Extract the (X, Y) coordinate from the center of the cell holding the provided text.  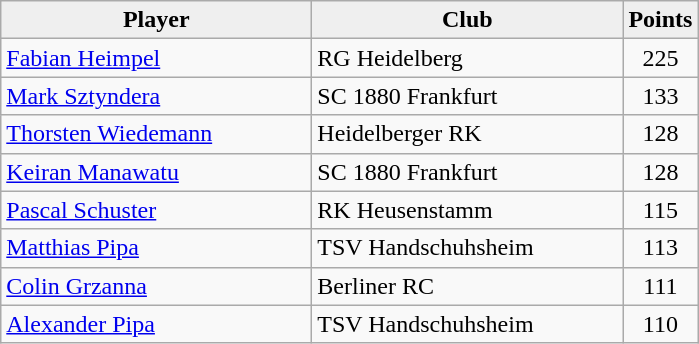
Fabian Heimpel (156, 58)
225 (660, 58)
Thorsten Wiedemann (156, 134)
Alexander Pipa (156, 324)
Matthias Pipa (156, 248)
RK Heusenstamm (468, 210)
110 (660, 324)
Mark Sztyndera (156, 96)
RG Heidelberg (468, 58)
111 (660, 286)
Player (156, 20)
Points (660, 20)
113 (660, 248)
Colin Grzanna (156, 286)
Heidelberger RK (468, 134)
Pascal Schuster (156, 210)
115 (660, 210)
Keiran Manawatu (156, 172)
133 (660, 96)
Club (468, 20)
Berliner RC (468, 286)
